Detect which cell encompasses the target text, then output its [X, Y] center coordinate. 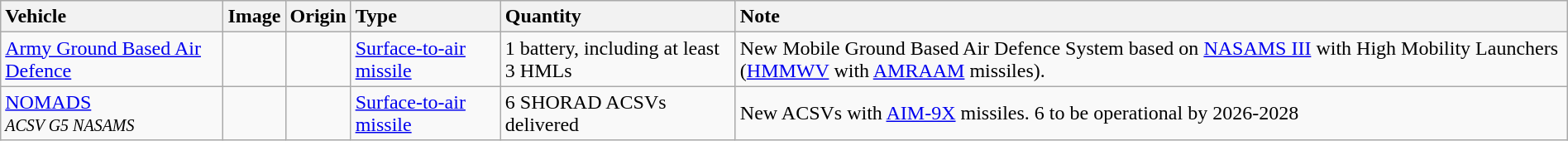
Origin [318, 17]
Note [1151, 17]
1 battery, including at least 3 HMLs [618, 60]
6 SHORAD ACSVs delivered [618, 113]
Quantity [618, 17]
Vehicle [112, 17]
NOMADSACSV G5 NASAMS [112, 113]
Image [255, 17]
Army Ground Based Air Defence [112, 60]
New ACSVs with AIM-9X missiles. 6 to be operational by 2026-2028 [1151, 113]
Type [425, 17]
New Mobile Ground Based Air Defence System based on NASAMS III with High Mobility Launchers (HMMWV with AMRAAM missiles). [1151, 60]
